Locate the cell with the specified text and output its [x, y] center coordinate. 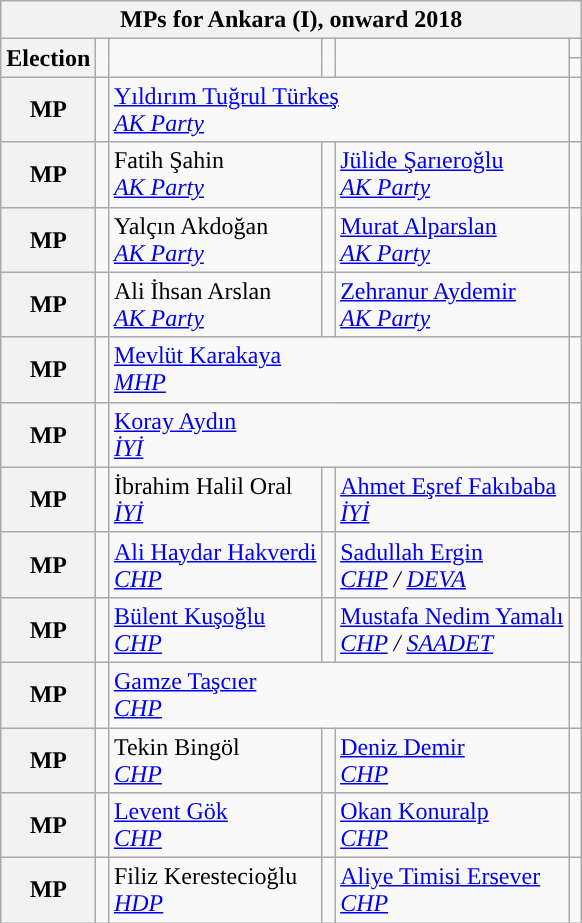
İbrahim Halil OralİYİ [215, 500]
Fatih ŞahinAK Party [215, 174]
Yıldırım Tuğrul TürkeşAK Party [338, 110]
Mustafa Nedim YamalıCHP / SAADET [452, 630]
MPs for Ankara (I), onward 2018 [292, 20]
Deniz DemirCHP [452, 760]
Sadullah ErginCHP / DEVA [452, 564]
Filiz KerestecioğluHDP [215, 890]
Election [48, 58]
Ali Haydar HakverdiCHP [215, 564]
Jülide ŞarıeroğluAK Party [452, 174]
Bülent KuşoğluCHP [215, 630]
Yalçın AkdoğanAK Party [215, 240]
Aliye Timisi ErseverCHP [452, 890]
Levent GökCHP [215, 826]
Murat AlparslanAK Party [452, 240]
Tekin BingölCHP [215, 760]
Koray AydınİYİ [338, 434]
Gamze TaşcıerCHP [338, 694]
Mevlüt KarakayaMHP [338, 370]
Ali İhsan ArslanAK Party [215, 304]
Zehranur AydemirAK Party [452, 304]
Ahmet Eşref FakıbabaİYİ [452, 500]
Okan KonuralpCHP [452, 826]
